Identify which cell holds the provided text, then report its [x, y] central coordinate. 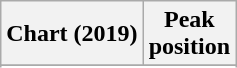
Chart (2019) [72, 34]
Peakposition [189, 34]
